Detect which cell encompasses the target text, then output its [x, y] center coordinate. 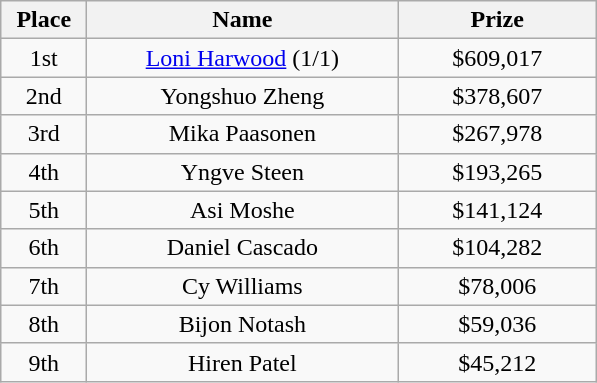
$141,124 [498, 210]
Hiren Patel [242, 362]
$267,978 [498, 134]
Asi Moshe [242, 210]
Yongshuo Zheng [242, 96]
Loni Harwood (1/1) [242, 58]
1st [44, 58]
$378,607 [498, 96]
5th [44, 210]
$78,006 [498, 286]
$104,282 [498, 248]
Bijon Notash [242, 324]
Mika Paasonen [242, 134]
7th [44, 286]
Cy Williams [242, 286]
$59,036 [498, 324]
Name [242, 20]
9th [44, 362]
4th [44, 172]
8th [44, 324]
Place [44, 20]
Prize [498, 20]
$193,265 [498, 172]
3rd [44, 134]
Yngve Steen [242, 172]
2nd [44, 96]
$45,212 [498, 362]
6th [44, 248]
$609,017 [498, 58]
Daniel Cascado [242, 248]
